Determine the [x, y] coordinate at the center of the cell enclosing the given text.  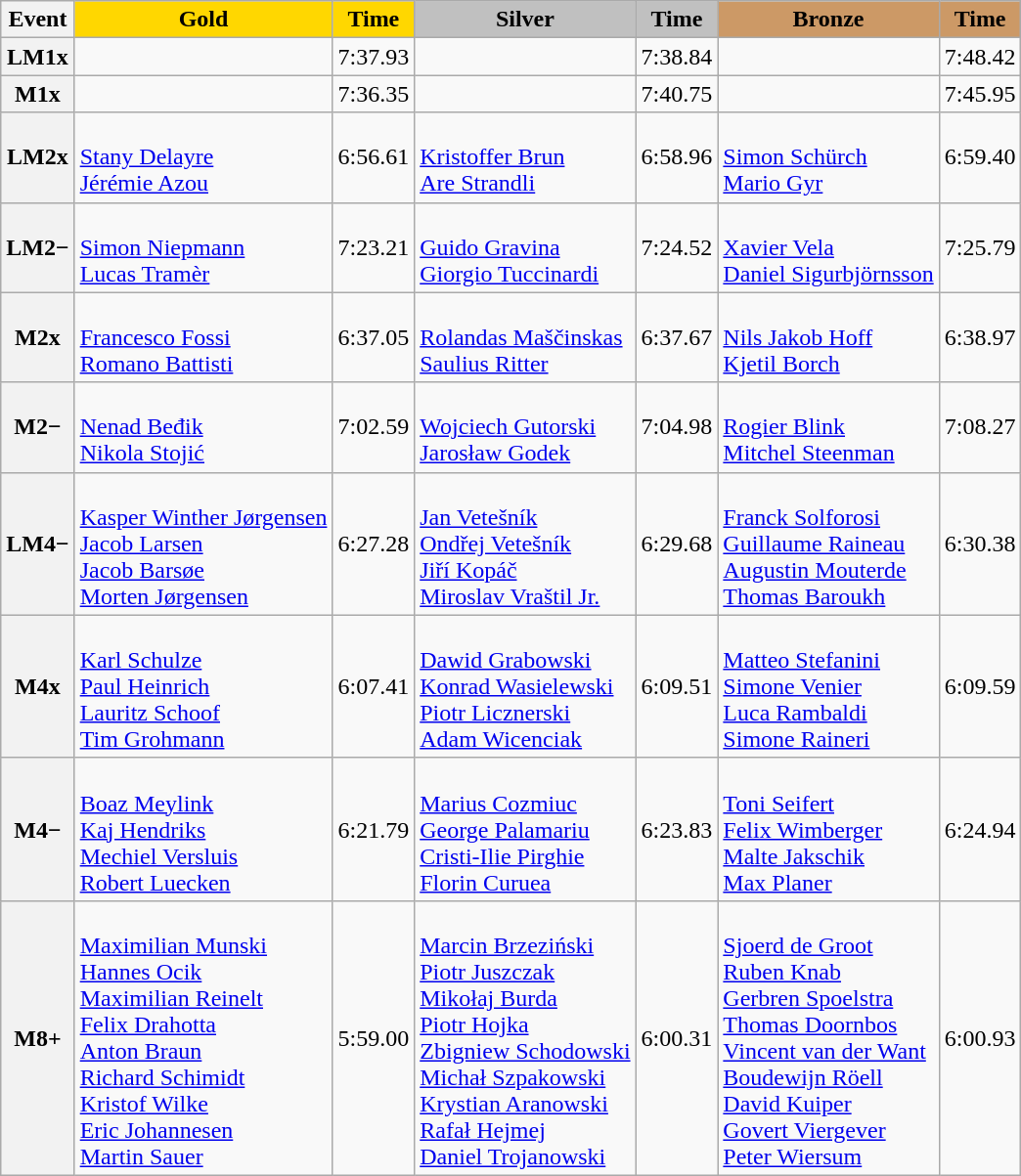
Karl SchulzePaul HeinrichLauritz SchoofTim Grohmann [203, 686]
6:09.59 [980, 686]
Rogier BlinkMitchel Steenman [828, 427]
6:00.31 [677, 1038]
Stany DelayreJérémie Azou [203, 157]
Rolandas MaščinskasSaulius Ritter [525, 337]
M8+ [37, 1038]
7:23.21 [374, 247]
LM1x [37, 57]
7:38.84 [677, 57]
Matteo StefaniniSimone VenierLuca RambaldiSimone Raineri [828, 686]
Bronze [828, 20]
7:08.27 [980, 427]
M2x [37, 337]
Kristoffer BrunAre Strandli [525, 157]
Xavier VelaDaniel Sigurbjörnsson [828, 247]
Simon SchürchMario Gyr [828, 157]
7:24.52 [677, 247]
6:29.68 [677, 544]
Gold [203, 20]
M4x [37, 686]
6:24.94 [980, 829]
5:59.00 [374, 1038]
Franck SolforosiGuillaume RaineauAugustin MouterdeThomas Baroukh [828, 544]
LM2x [37, 157]
6:59.40 [980, 157]
7:25.79 [980, 247]
Jan VetešníkOndřej VetešníkJiří KopáčMiroslav Vraštil Jr. [525, 544]
LM2− [37, 247]
Francesco FossiRomano Battisti [203, 337]
Nenad BeđikNikola Stojić [203, 427]
7:36.35 [374, 94]
6:07.41 [374, 686]
6:00.93 [980, 1038]
Event [37, 20]
6:58.96 [677, 157]
M4− [37, 829]
6:23.83 [677, 829]
Simon NiepmannLucas Tramèr [203, 247]
6:37.05 [374, 337]
6:27.28 [374, 544]
7:37.93 [374, 57]
Toni SeifertFelix WimbergerMalte JakschikMax Planer [828, 829]
Maximilian MunskiHannes OcikMaximilian ReineltFelix DrahottaAnton BraunRichard SchimidtKristof WilkeEric JohannesenMartin Sauer [203, 1038]
6:30.38 [980, 544]
6:38.97 [980, 337]
6:09.51 [677, 686]
7:02.59 [374, 427]
7:48.42 [980, 57]
Dawid GrabowskiKonrad WasielewskiPiotr LicznerskiAdam Wicenciak [525, 686]
M1x [37, 94]
6:37.67 [677, 337]
6:56.61 [374, 157]
Sjoerd de GrootRuben KnabGerbren SpoelstraThomas DoornbosVincent van der WantBoudewijn RöellDavid KuiperGovert ViergeverPeter Wiersum [828, 1038]
7:04.98 [677, 427]
M2− [37, 427]
Wojciech GutorskiJarosław Godek [525, 427]
7:40.75 [677, 94]
Silver [525, 20]
LM4− [37, 544]
6:21.79 [374, 829]
Marius CozmiucGeorge PalamariuCristi-Ilie PirghieFlorin Curuea [525, 829]
Guido GravinaGiorgio Tuccinardi [525, 247]
Nils Jakob HoffKjetil Borch [828, 337]
Kasper Winther JørgensenJacob LarsenJacob BarsøeMorten Jørgensen [203, 544]
Boaz MeylinkKaj HendriksMechiel VersluisRobert Luecken [203, 829]
7:45.95 [980, 94]
Marcin BrzezińskiPiotr JuszczakMikołaj BurdaPiotr HojkaZbigniew SchodowskiMichał SzpakowskiKrystian AranowskiRafał HejmejDaniel Trojanowski [525, 1038]
